From the cell containing the given text, extract its center point as (X, Y) coordinate. 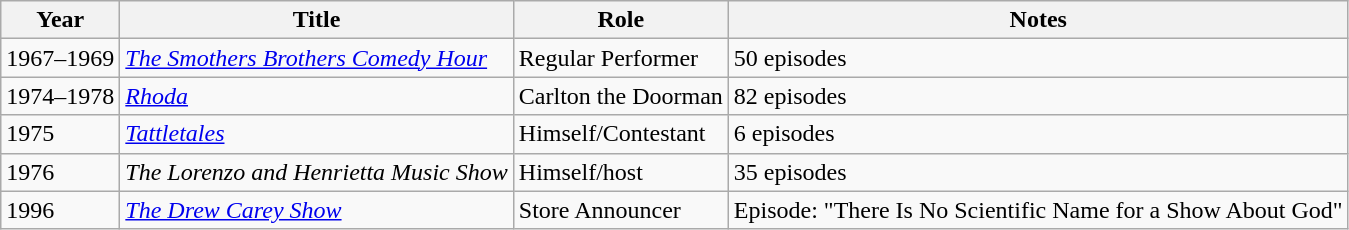
The Drew Carey Show (316, 210)
Regular Performer (620, 58)
Tattletales (316, 134)
6 episodes (1038, 134)
Rhoda (316, 96)
Title (316, 20)
1975 (60, 134)
Notes (1038, 20)
1976 (60, 172)
Himself/host (620, 172)
1974–1978 (60, 96)
1996 (60, 210)
Episode: "There Is No Scientific Name for a Show About God" (1038, 210)
Carlton the Doorman (620, 96)
82 episodes (1038, 96)
Himself/Contestant (620, 134)
1967–1969 (60, 58)
50 episodes (1038, 58)
Role (620, 20)
Year (60, 20)
35 episodes (1038, 172)
The Smothers Brothers Comedy Hour (316, 58)
The Lorenzo and Henrietta Music Show (316, 172)
Store Announcer (620, 210)
